For the text-containing cell, return its midpoint in (X, Y) coordinate format. 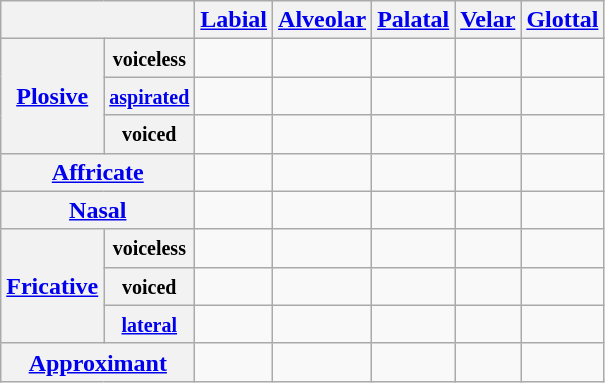
Plosive (52, 96)
Nasal (98, 210)
Affricate (98, 172)
Approximant (98, 362)
lateral (150, 324)
Velar (488, 20)
Palatal (414, 20)
Labial (234, 20)
Fricative (52, 286)
Alveolar (322, 20)
aspirated (150, 96)
Glottal (562, 20)
